Search for the cell housing the specified text and yield its [x, y] center coordinate. 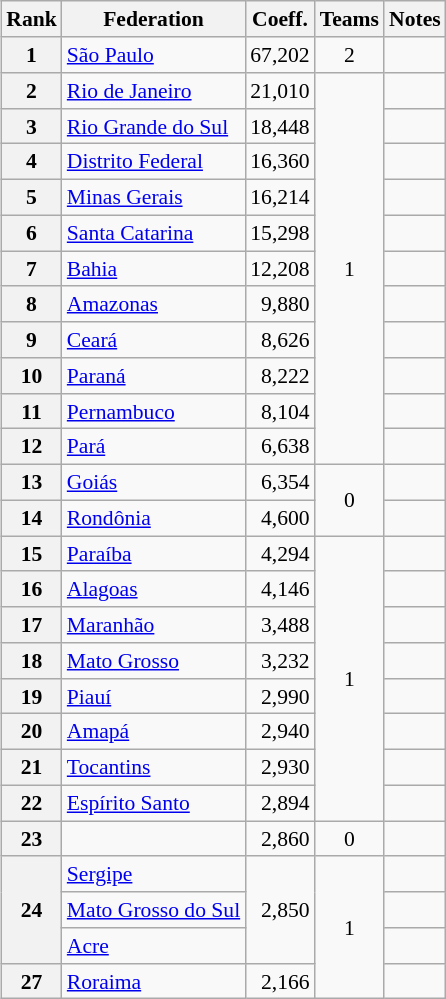
Mato Grosso [154, 661]
67,202 [280, 55]
Maranhão [154, 625]
Ceará [154, 340]
8 [32, 304]
16 [32, 589]
15 [32, 554]
Sergipe [154, 874]
Coeff. [280, 19]
Amapá [154, 732]
10 [32, 376]
Rio Grande do Sul [154, 126]
Federation [154, 19]
4,294 [280, 554]
Rank [32, 19]
9 [32, 340]
2,930 [280, 767]
São Paulo [154, 55]
Pará [154, 447]
16,360 [280, 162]
8,222 [280, 376]
4,600 [280, 518]
19 [32, 696]
Notes [415, 19]
17 [32, 625]
Acre [154, 946]
6,638 [280, 447]
6,354 [280, 482]
2,166 [280, 981]
13 [32, 482]
22 [32, 803]
15,298 [280, 233]
Distrito Federal [154, 162]
2,894 [280, 803]
3,232 [280, 661]
7 [32, 269]
12,208 [280, 269]
Tocantins [154, 767]
20 [32, 732]
Pernambuco [154, 411]
Alagoas [154, 589]
23 [32, 839]
18 [32, 661]
Rio de Janeiro [154, 91]
6 [32, 233]
21,010 [280, 91]
12 [32, 447]
2,940 [280, 732]
Paraíba [154, 554]
Paraná [154, 376]
5 [32, 197]
3 [32, 126]
3,488 [280, 625]
4,146 [280, 589]
8,626 [280, 340]
Teams [350, 19]
2,850 [280, 910]
Espírito Santo [154, 803]
4 [32, 162]
Amazonas [154, 304]
2,860 [280, 839]
11 [32, 411]
9,880 [280, 304]
Goiás [154, 482]
21 [32, 767]
Rondônia [154, 518]
Roraima [154, 981]
16,214 [280, 197]
Piauí [154, 696]
14 [32, 518]
Mato Grosso do Sul [154, 910]
18,448 [280, 126]
Bahia [154, 269]
24 [32, 910]
2,990 [280, 696]
Santa Catarina [154, 233]
Minas Gerais [154, 197]
8,104 [280, 411]
27 [32, 981]
